Extract the (x, y) coordinate from the center of the cell holding the provided text.  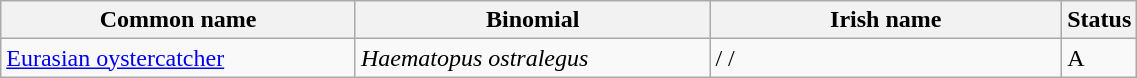
Status (1100, 20)
Eurasian oystercatcher (178, 58)
A (1100, 58)
Haematopus ostralegus (532, 58)
Common name (178, 20)
/ / (886, 58)
Binomial (532, 20)
Irish name (886, 20)
